Scan for the cell matching the given text and deliver its (x, y) coordinate at center. 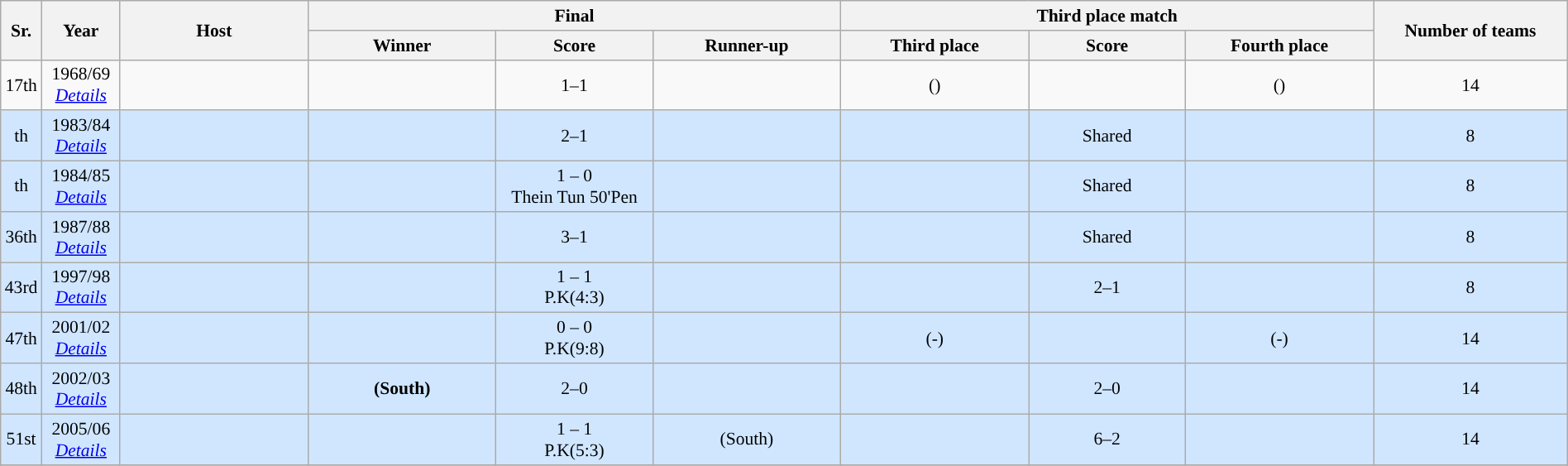
1968/69 Details (81, 84)
6–2 (1107, 439)
Third place (935, 46)
2005/06 Details (81, 439)
2002/03 Details (81, 389)
Sr. (22, 30)
Third place match (1107, 16)
Fourth place (1279, 46)
1 – 1P.K(5:3) (574, 439)
1 – 1P.K(4:3) (574, 288)
1987/88 Details (81, 237)
43rd (22, 288)
1984/85 Details (81, 187)
17th (22, 84)
2001/02 Details (81, 338)
51st (22, 439)
Host (213, 30)
1–1 (574, 84)
Year (81, 30)
Winner (402, 46)
47th (22, 338)
Final (574, 16)
1983/84 Details (81, 136)
Number of teams (1470, 30)
Runner-up (746, 46)
48th (22, 389)
3–1 (574, 237)
0 – 0P.K(9:8) (574, 338)
1 – 0 Thein Tun 50'Pen (574, 187)
36th (22, 237)
1997/98 Details (81, 288)
